Output the (X, Y) coordinate of the center of the cell containing the given text.  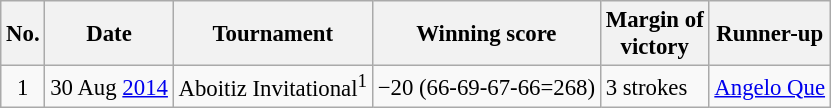
Winning score (486, 34)
1 (23, 87)
Tournament (272, 34)
Aboitiz Invitational1 (272, 87)
30 Aug 2014 (109, 87)
−20 (66-69-67-66=268) (486, 87)
Angelo Que (770, 87)
No. (23, 34)
Margin ofvictory (654, 34)
3 strokes (654, 87)
Runner-up (770, 34)
Date (109, 34)
